Return the [X, Y] coordinate for the center point of the cell that contains the specified text.  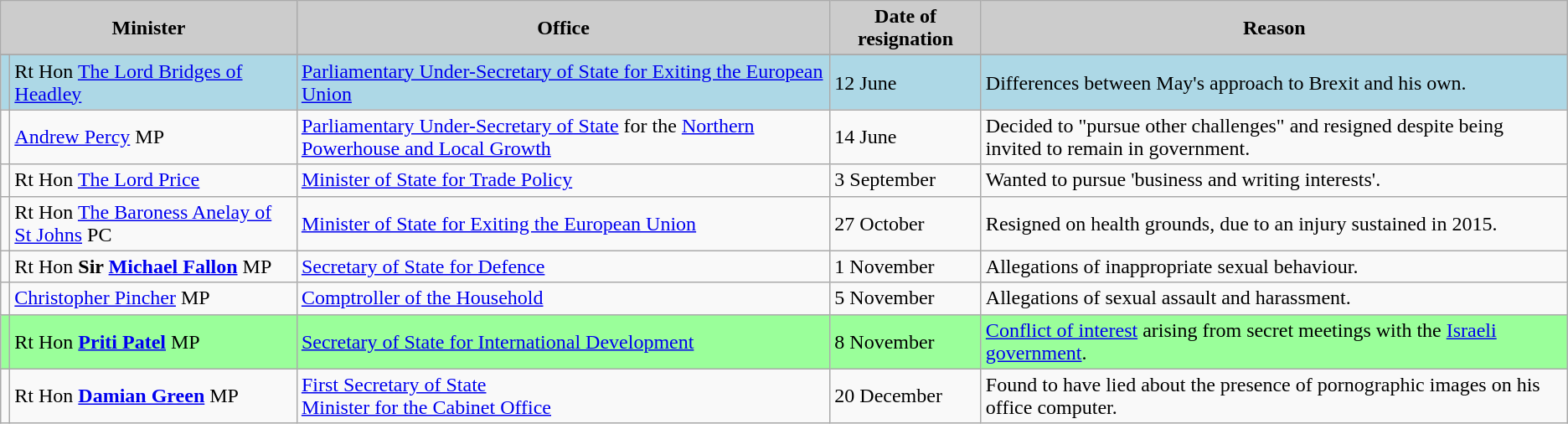
Secretary of State for Defence [563, 266]
8 November [906, 342]
14 June [906, 137]
Rt Hon Sir Michael Fallon MP [154, 266]
27 October [906, 223]
Parliamentary Under-Secretary of State for the Northern Powerhouse and Local Growth [563, 137]
Allegations of sexual assault and harassment. [1274, 298]
Found to have lied about the presence of pornographic images on his office computer. [1274, 396]
20 December [906, 396]
Andrew Percy MP [154, 137]
1 November [906, 266]
First Secretary of StateMinister for the Cabinet Office [563, 396]
Conflict of interest arising from secret meetings with the Israeli government. [1274, 342]
Wanted to pursue 'business and writing interests'. [1274, 180]
Rt Hon The Lord Bridges of Headley [154, 82]
Christopher Pincher MP [154, 298]
Reason [1274, 28]
Minister of State for Exiting the European Union [563, 223]
Secretary of State for International Development [563, 342]
Rt Hon Damian Green MP [154, 396]
Rt Hon Priti Patel MP [154, 342]
3 September [906, 180]
Office [563, 28]
Parliamentary Under-Secretary of State for Exiting the European Union [563, 82]
Differences between May's approach to Brexit and his own. [1274, 82]
12 June [906, 82]
Rt Hon The Lord Price [154, 180]
Resigned on health grounds, due to an injury sustained in 2015. [1274, 223]
Comptroller of the Household [563, 298]
Allegations of inappropriate sexual behaviour. [1274, 266]
Minister of State for Trade Policy [563, 180]
Decided to "pursue other challenges" and resigned despite being invited to remain in government. [1274, 137]
Date of resignation [906, 28]
Minister [149, 28]
Rt Hon The Baroness Anelay of St Johns PC [154, 223]
5 November [906, 298]
